Find where the given text appears and provide that cell's center as [x, y] coordinate. 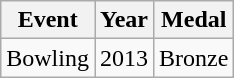
Event [48, 20]
Medal [194, 20]
Bronze [194, 58]
Year [124, 20]
2013 [124, 58]
Bowling [48, 58]
